Identify which cell holds the provided text, then report its [x, y] central coordinate. 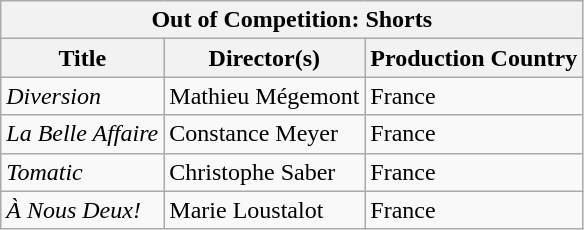
Diversion [82, 96]
Constance Meyer [264, 134]
Christophe Saber [264, 172]
Marie Loustalot [264, 210]
Title [82, 58]
Production Country [474, 58]
La Belle Affaire [82, 134]
À Nous Deux! [82, 210]
Tomatic [82, 172]
Director(s) [264, 58]
Out of Competition: Shorts [292, 20]
Mathieu Mégemont [264, 96]
